Provide the [x, y] coordinate of the cell's center where the given text is located.  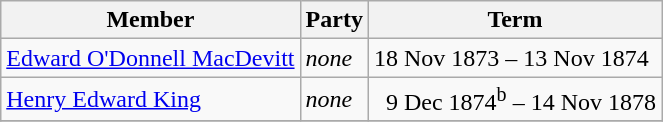
9 Dec 1874b – 14 Nov 1878 [514, 100]
Party [334, 20]
Edward O'Donnell MacDevitt [150, 58]
Member [150, 20]
Term [514, 20]
18 Nov 1873 – 13 Nov 1874 [514, 58]
Henry Edward King [150, 100]
